For the text-containing cell, return its midpoint in [x, y] coordinate format. 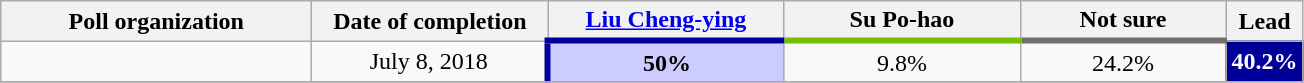
Poll organization [156, 21]
July 8, 2018 [430, 61]
Liu Cheng-ying [666, 21]
Lead [1264, 21]
24.2% [1123, 61]
Not sure [1123, 21]
50% [666, 61]
9.8% [902, 61]
Su Po-hao [902, 21]
Date of completion [430, 21]
40.2% [1264, 61]
